Provide the [x, y] coordinate of the cell's center where the given text is located.  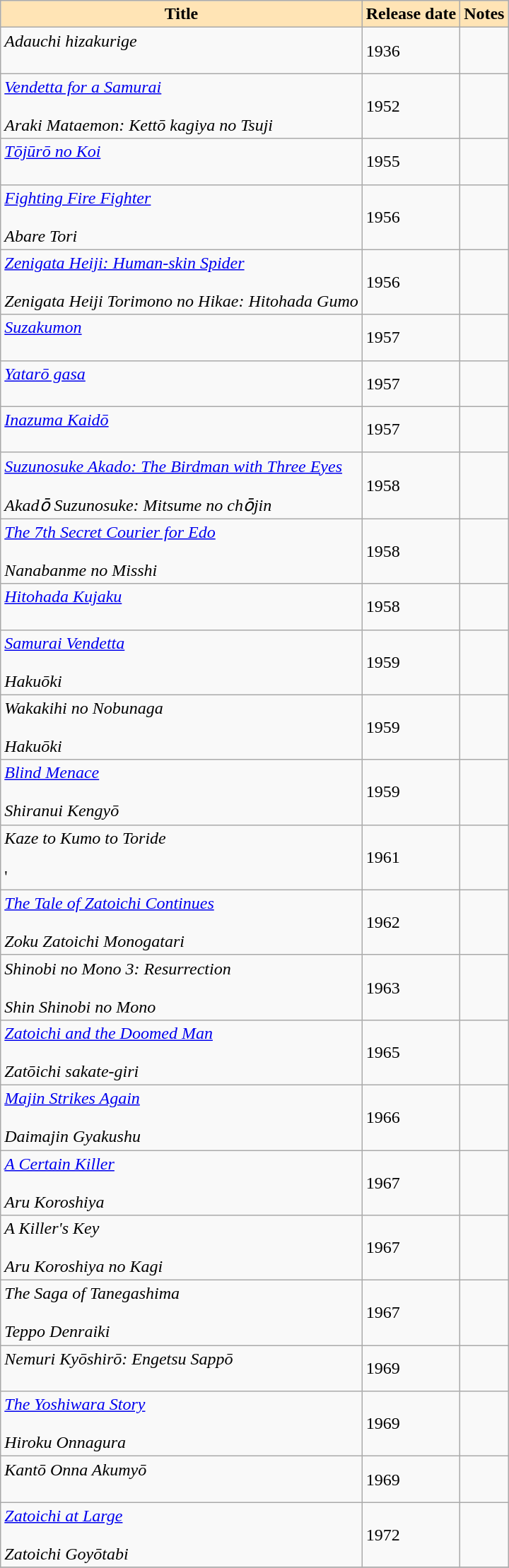
Kaze to Kumo to Toride' [182, 857]
Wakakihi no NobunagaHakuōki [182, 727]
Samurai VendettaHakuōki [182, 662]
Release date [411, 14]
Inazuma Kaidō [182, 430]
Hitohada Kujaku [182, 606]
1963 [411, 987]
1936 [411, 51]
A Certain KillerAru Koroshiya [182, 1183]
Majin Strikes AgainDaimajin Gyakushu [182, 1117]
Suzakumon [182, 338]
1961 [411, 857]
The 7th Secret Courier for EdoNanabanme no Misshi [182, 551]
Fighting Fire FighterAbare Tori [182, 217]
1955 [411, 161]
Vendetta for a SamuraiAraki Mataemon: Kettō kagiya no Tsuji [182, 106]
1966 [411, 1117]
Suzunosuke Akado: The Birdman with Three EyesAkadо̄ Suzunosuke: Mitsume no chо̄jin [182, 485]
Kantō Onna Akumyō [182, 1480]
Nemuri Kyōshirō: Engetsu Sappō [182, 1368]
The Yoshiwara StoryHiroku Onnagura [182, 1424]
1952 [411, 106]
1962 [411, 922]
Zenigata Heiji: Human-skin SpiderZenigata Heiji Torimono no Hikae: Hitohada Gumo [182, 282]
Adauchi hizakurige [182, 51]
1965 [411, 1052]
Shinobi no Mono 3: ResurrectionShin Shinobi no Mono [182, 987]
A Killer's KeyAru Koroshiya no Kagi [182, 1248]
Blind MenaceShiranui Kengyō [182, 792]
The Tale of Zatoichi ContinuesZoku Zatoichi Monogatari [182, 922]
Notes [484, 14]
Zatoichi at LargeZatoichi Goyōtabi [182, 1535]
Tōjūrō no Koi [182, 161]
The Saga of TanegashimaTeppo Denraiki [182, 1313]
Title [182, 14]
1972 [411, 1535]
Yatarō gasa [182, 383]
Zatoichi and the Doomed Man Zatōichi sakate-giri [182, 1052]
